Pinpoint the cell where the given text exists, returning its [x, y] midpoint coordinate. 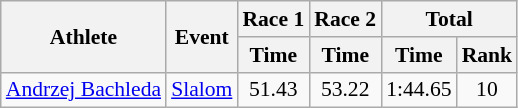
51.43 [273, 90]
Athlete [84, 36]
Rank [488, 55]
Race 1 [273, 19]
Total [449, 19]
1:44.65 [418, 90]
10 [488, 90]
Race 2 [345, 19]
53.22 [345, 90]
Andrzej Bachleda [84, 90]
Slalom [202, 90]
Event [202, 36]
